Output the [X, Y] coordinate of the center of the cell containing the given text.  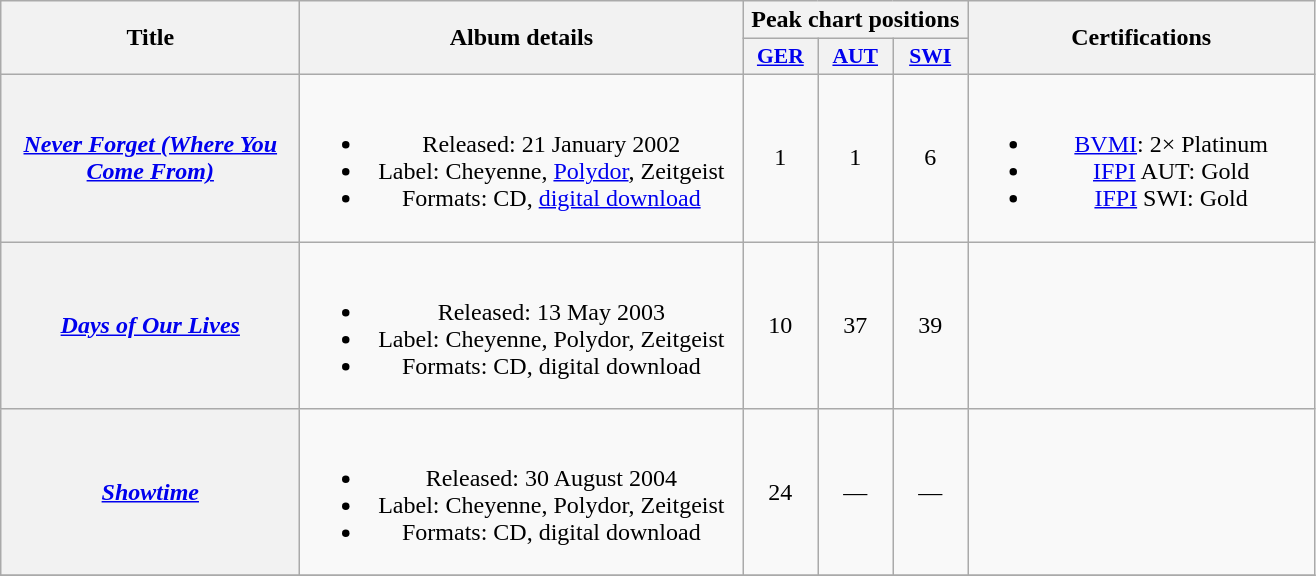
SWI [930, 57]
Days of Our Lives [150, 326]
39 [930, 326]
37 [856, 326]
Released: 13 May 2003Label: Cheyenne, Polydor, ZeitgeistFormats: CD, digital download [522, 326]
10 [780, 326]
Released: 21 January 2002Label: Cheyenne, Polydor, ZeitgeistFormats: CD, digital download [522, 158]
Showtime [150, 492]
6 [930, 158]
Album details [522, 38]
AUT [856, 57]
GER [780, 57]
Title [150, 38]
BVMI: 2× PlatinumIFPI AUT: GoldIFPI SWI: Gold [1142, 158]
24 [780, 492]
Never Forget (Where You Come From) [150, 158]
Peak chart positions [856, 20]
Certifications [1142, 38]
Released: 30 August 2004Label: Cheyenne, Polydor, ZeitgeistFormats: CD, digital download [522, 492]
